Provide the (x, y) coordinate of the cell's center where the given text is located.  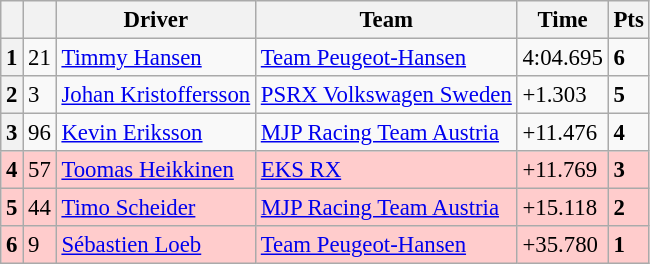
+15.118 (562, 208)
+11.769 (562, 170)
Timo Scheider (156, 208)
57 (40, 170)
21 (40, 58)
Team (386, 20)
Time (562, 20)
Timmy Hansen (156, 58)
4:04.695 (562, 58)
EKS RX (386, 170)
44 (40, 208)
+11.476 (562, 133)
Johan Kristoffersson (156, 95)
9 (40, 245)
Driver (156, 20)
+35.780 (562, 245)
Sébastien Loeb (156, 245)
Kevin Eriksson (156, 133)
+1.303 (562, 95)
Pts (628, 20)
Toomas Heikkinen (156, 170)
PSRX Volkswagen Sweden (386, 95)
96 (40, 133)
